Pinpoint the cell where the given text exists, returning its (X, Y) midpoint coordinate. 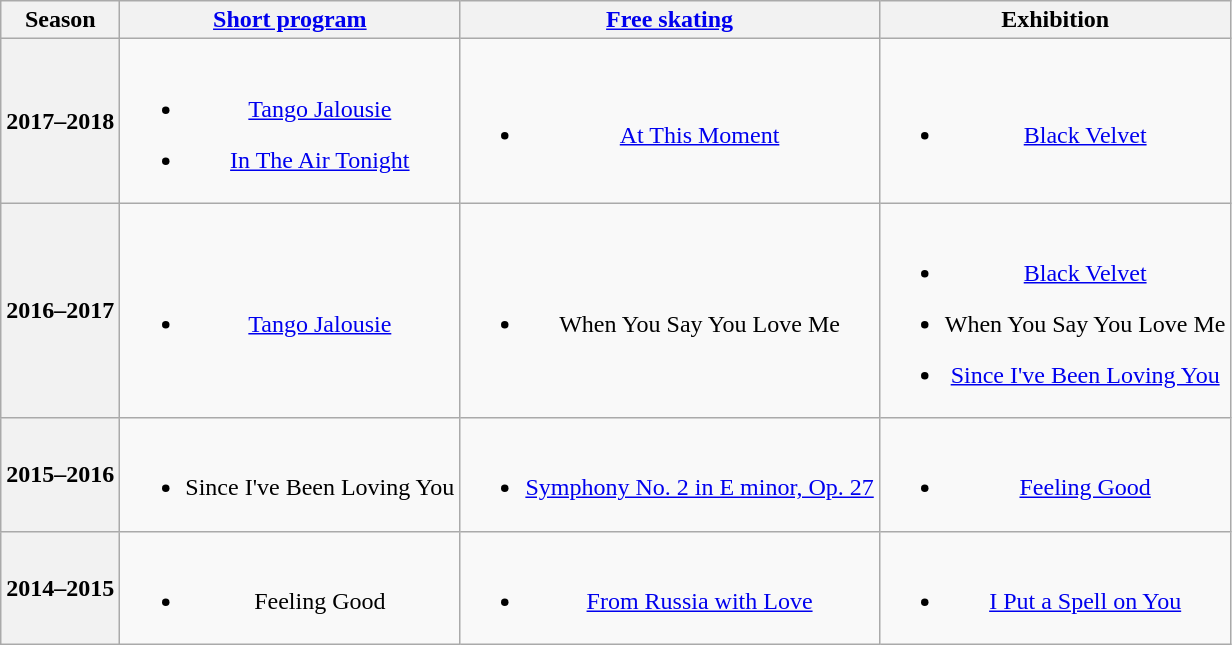
Tango Jalousie In The Air Tonight (290, 121)
Tango Jalousie (290, 310)
Symphony No. 2 in E minor, Op. 27 (670, 474)
2014–2015 (60, 588)
I Put a Spell on You (1055, 588)
Short program (290, 20)
Black Velvet When You Say You Love Me Since I've Been Loving You (1055, 310)
Since I've Been Loving You (290, 474)
Exhibition (1055, 20)
Black Velvet (1055, 121)
Season (60, 20)
Free skating (670, 20)
From Russia with Love (670, 588)
2017–2018 (60, 121)
2015–2016 (60, 474)
At This Moment (670, 121)
2016–2017 (60, 310)
When You Say You Love Me (670, 310)
